Identify which cell holds the provided text, then report its (x, y) central coordinate. 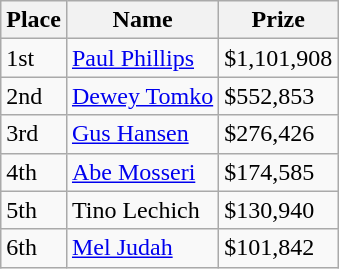
$130,940 (278, 210)
2nd (34, 96)
Mel Judah (142, 248)
$101,842 (278, 248)
Paul Phillips (142, 58)
Name (142, 20)
$552,853 (278, 96)
1st (34, 58)
$276,426 (278, 134)
4th (34, 172)
Place (34, 20)
5th (34, 210)
Prize (278, 20)
$1,101,908 (278, 58)
3rd (34, 134)
$174,585 (278, 172)
Tino Lechich (142, 210)
Gus Hansen (142, 134)
Dewey Tomko (142, 96)
6th (34, 248)
Abe Mosseri (142, 172)
